Return the (x, y) coordinate for the center point of the cell that contains the specified text.  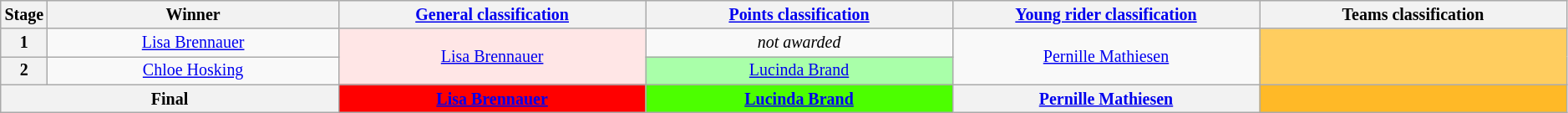
not awarded (799, 44)
Winner (193, 15)
Chloe Hosking (193, 70)
General classification (491, 15)
Teams classification (1413, 15)
2 (24, 70)
Points classification (799, 15)
1 (24, 44)
Young rider classification (1106, 15)
Stage (24, 15)
Final (170, 99)
